Identify which cell holds the provided text, then report its (X, Y) central coordinate. 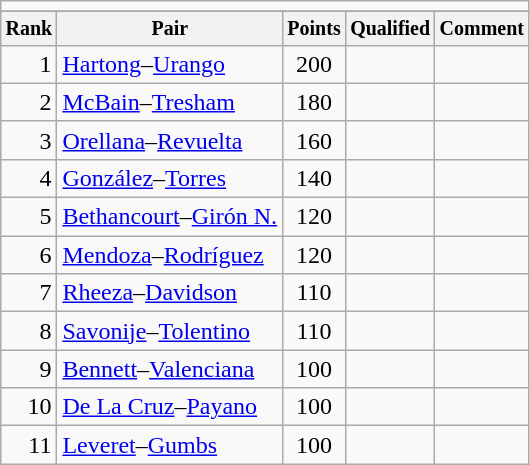
4 (29, 178)
9 (29, 369)
Qualified (390, 28)
Rank (29, 28)
Bethancourt–Girón N. (170, 217)
160 (314, 140)
McBain–Tresham (170, 102)
10 (29, 407)
Orellana–Revuelta (170, 140)
6 (29, 255)
8 (29, 331)
180 (314, 102)
140 (314, 178)
González–Torres (170, 178)
2 (29, 102)
5 (29, 217)
7 (29, 293)
1 (29, 64)
11 (29, 445)
200 (314, 64)
Points (314, 28)
Leveret–Gumbs (170, 445)
Bennett–Valenciana (170, 369)
3 (29, 140)
De La Cruz–Payano (170, 407)
Rheeza–Davidson (170, 293)
Mendoza–Rodríguez (170, 255)
Hartong–Urango (170, 64)
Pair (170, 28)
Comment (482, 28)
Savonije–Tolentino (170, 331)
